Pinpoint the cell where the given text exists, returning its [x, y] midpoint coordinate. 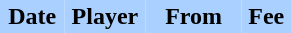
From [194, 16]
Fee [266, 16]
Player [106, 16]
Date [32, 16]
